Return the (x, y) coordinate for the center point of the cell that contains the specified text.  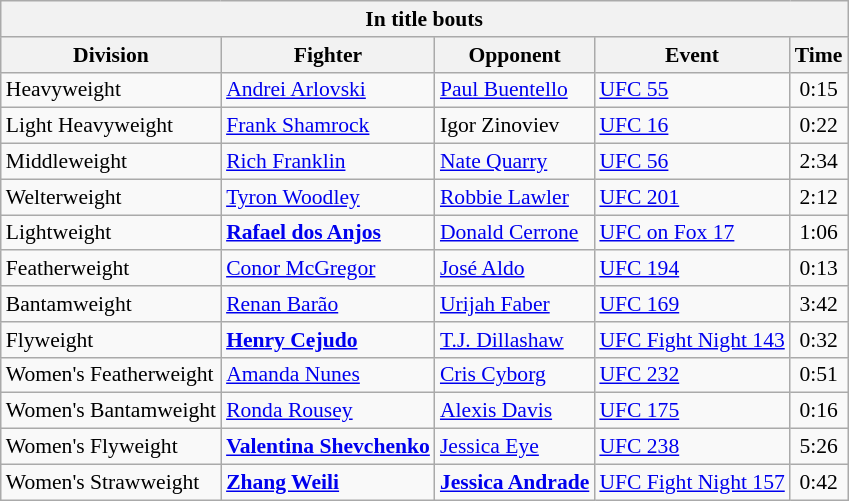
Cris Cyborg (514, 375)
Igor Zinoviev (514, 126)
Alexis Davis (514, 411)
Paul Buentello (514, 90)
0:15 (819, 90)
0:22 (819, 126)
Jessica Andrade (514, 482)
UFC 194 (692, 269)
UFC 169 (692, 304)
Valentina Shevchenko (328, 447)
Light Heavyweight (111, 126)
0:51 (819, 375)
Nate Quarry (514, 162)
UFC 175 (692, 411)
1:06 (819, 233)
Frank Shamrock (328, 126)
Urijah Faber (514, 304)
UFC 232 (692, 375)
UFC Fight Night 143 (692, 340)
UFC 201 (692, 197)
0:32 (819, 340)
Robbie Lawler (514, 197)
Lightweight (111, 233)
Time (819, 55)
Fighter (328, 55)
Event (692, 55)
Heavyweight (111, 90)
0:13 (819, 269)
2:12 (819, 197)
Rafael dos Anjos (328, 233)
UFC 55 (692, 90)
Ronda Rousey (328, 411)
Bantamweight (111, 304)
UFC 16 (692, 126)
In title bouts (424, 19)
Division (111, 55)
Renan Barão (328, 304)
Featherweight (111, 269)
Tyron Woodley (328, 197)
5:26 (819, 447)
T.J. Dillashaw (514, 340)
UFC Fight Night 157 (692, 482)
Henry Cejudo (328, 340)
Conor McGregor (328, 269)
Rich Franklin (328, 162)
Donald Cerrone (514, 233)
3:42 (819, 304)
0:42 (819, 482)
Women's Flyweight (111, 447)
UFC 238 (692, 447)
Middleweight (111, 162)
Jessica Eye (514, 447)
0:16 (819, 411)
Women's Strawweight (111, 482)
UFC on Fox 17 (692, 233)
Amanda Nunes (328, 375)
UFC 56 (692, 162)
Women's Bantamweight (111, 411)
Opponent (514, 55)
Andrei Arlovski (328, 90)
Welterweight (111, 197)
José Aldo (514, 269)
Flyweight (111, 340)
2:34 (819, 162)
Women's Featherweight (111, 375)
Zhang Weili (328, 482)
